Determine the [x, y] coordinate at the center of the cell enclosing the given text.  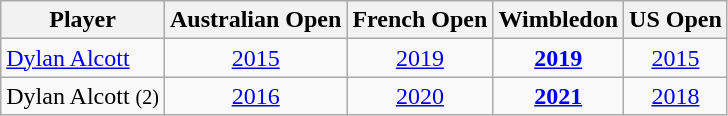
2018 [676, 96]
US Open [676, 20]
Australian Open [255, 20]
Wimbledon [558, 20]
Player [83, 20]
2020 [420, 96]
French Open [420, 20]
2016 [255, 96]
Dylan Alcott [83, 58]
2021 [558, 96]
Dylan Alcott (2) [83, 96]
